Determine the (X, Y) coordinate at the center of the cell enclosing the given text.  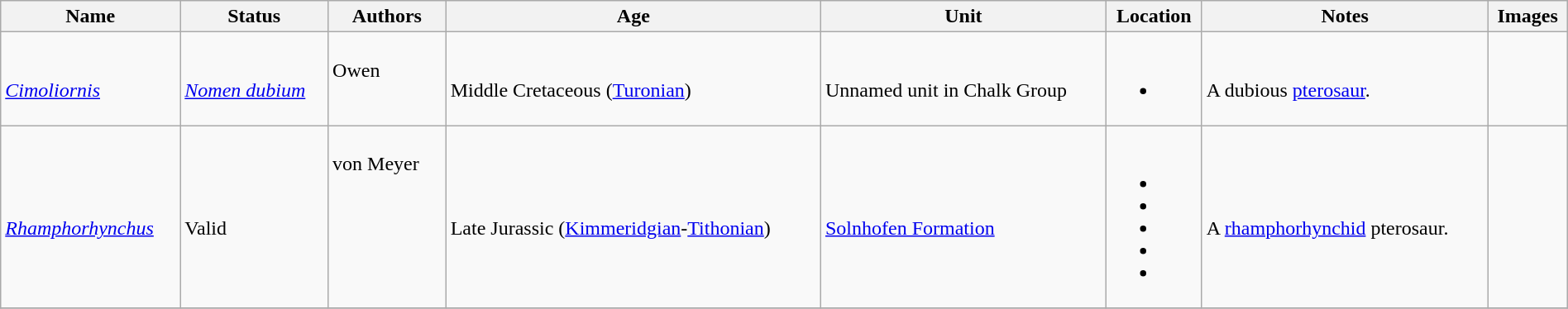
A rhamphorhynchid pterosaur. (1345, 216)
Notes (1345, 17)
Unnamed unit in Chalk Group (963, 79)
von Meyer (382, 216)
Nomen dubium (255, 79)
Age (633, 17)
Authors (387, 17)
Cimoliornis (91, 79)
Status (255, 17)
Rhamphorhynchus (91, 216)
Location (1154, 17)
Middle Cretaceous (Turonian) (633, 79)
Unit (963, 17)
Owen (382, 79)
Valid (255, 216)
Late Jurassic (Kimmeridgian-Tithonian) (633, 216)
A dubious pterosaur. (1345, 79)
Name (91, 17)
Solnhofen Formation (963, 216)
Images (1527, 17)
